Locate the cell with the specified text and output its [X, Y] center coordinate. 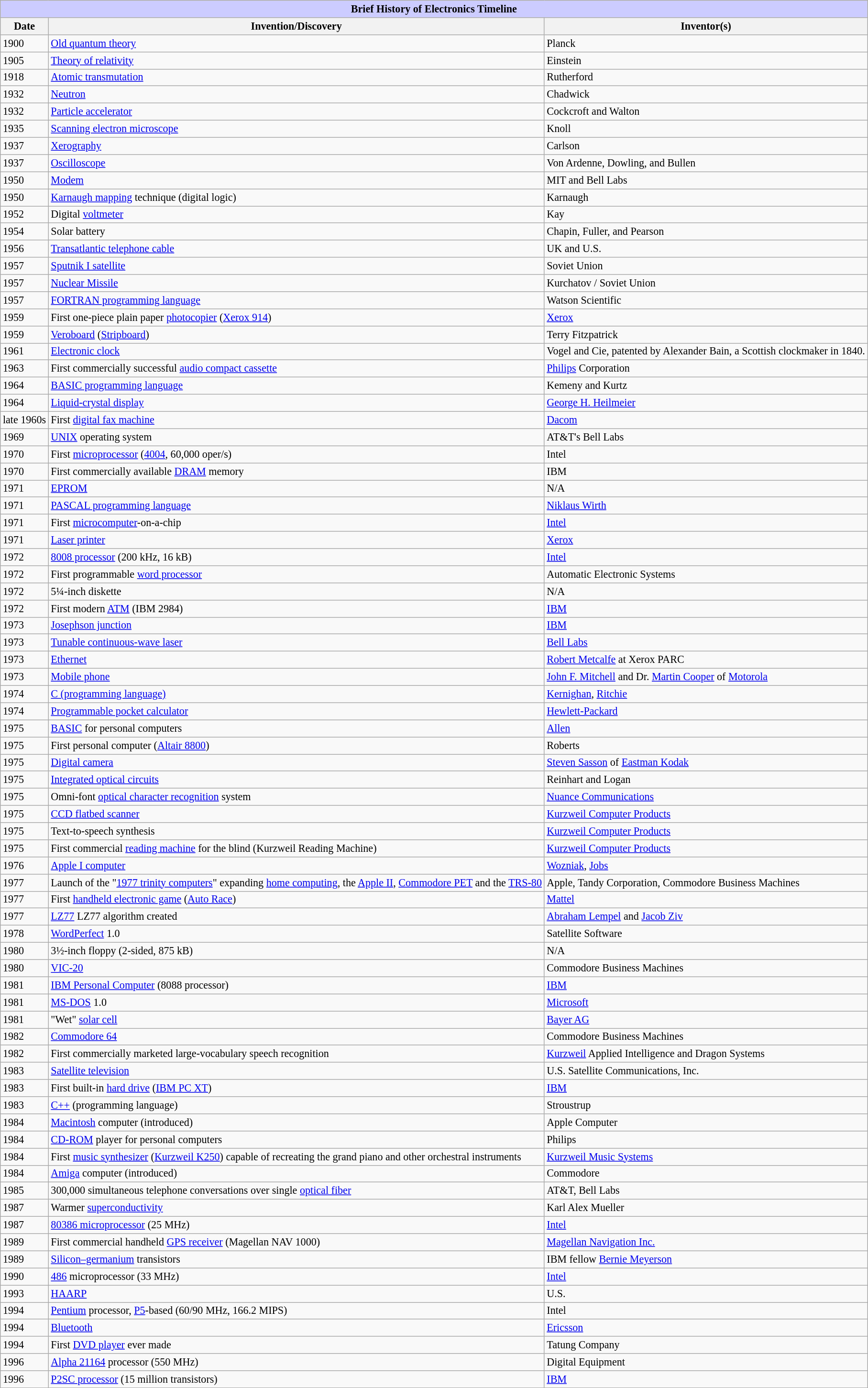
First commercial handheld GPS receiver (Magellan NAV 1000) [297, 1242]
First commercial reading machine for the blind (Kurzweil Reading Machine) [297, 848]
Nuance Communications [706, 797]
Pentium processor, P5-based (60/90 MHz, 166.2 MIPS) [297, 1311]
Transatlantic telephone cable [297, 249]
First commercially successful audio compact cassette [297, 369]
Oscilloscope [297, 163]
BASIC for personal computers [297, 728]
Soviet Union [706, 266]
P2SC processor (15 million transistors) [297, 1379]
1935 [24, 129]
HAARP [297, 1293]
First digital fax machine [297, 420]
Bluetooth [297, 1328]
Einstein [706, 60]
Kurzweil Music Systems [706, 1157]
First programmable word processor [297, 574]
Allen [706, 728]
Watson Scientific [706, 300]
Kay [706, 214]
Omni-font optical character recognition system [297, 797]
First microcomputer-on-a-chip [297, 523]
First commercially marketed large-vocabulary speech recognition [297, 1054]
Planck [706, 43]
First microprocessor (4004, 60,000 oper/s) [297, 454]
Wozniak, Jobs [706, 865]
Kurzweil Applied Intelligence and Dragon Systems [706, 1054]
LZ77 LZ77 algorithm created [297, 917]
Text-to-speech synthesis [297, 831]
Josephson junction [297, 626]
First music synthesizer (Kurzweil K250) capable of recreating the grand piano and other orchestral instruments [297, 1157]
Neutron [297, 95]
Alpha 21164 processor (550 MHz) [297, 1362]
Macintosh computer (introduced) [297, 1122]
3½-inch floppy (2-sided, 875 kB) [297, 951]
Date [24, 26]
Laser printer [297, 540]
Tunable continuous-wave laser [297, 643]
Digital voltmeter [297, 214]
Old quantum theory [297, 43]
Cockcroft and Walton [706, 111]
John F. Mitchell and Dr. Martin Cooper of Motorola [706, 677]
First DVD player ever made [297, 1345]
Tatung Company [706, 1345]
IBM Personal Computer (8088 processor) [297, 985]
U.S. [706, 1293]
Hewlett-Packard [706, 711]
Commodore [706, 1174]
George H. Heilmeier [706, 403]
late 1960s [24, 420]
Automatic Electronic Systems [706, 574]
Kurchatov / Soviet Union [706, 283]
AT&T's Bell Labs [706, 437]
Electronic clock [297, 352]
First personal computer (Altair 8800) [297, 745]
AT&T, Bell Labs [706, 1191]
Particle accelerator [297, 111]
U.S. Satellite Communications, Inc. [706, 1071]
1976 [24, 865]
Ethernet [297, 660]
Robert Metcalfe at Xerox PARC [706, 660]
Digital camera [297, 762]
Vogel and Cie, patented by Alexander Bain, a Scottish clockmaker in 1840. [706, 352]
Chadwick [706, 95]
Von Ardenne, Dowling, and Bullen [706, 163]
5¼-inch diskette [297, 591]
1963 [24, 369]
Stroustrup [706, 1105]
MIT and Bell Labs [706, 180]
Rutherford [706, 77]
Theory of relativity [297, 60]
Karnaugh mapping technique (digital logic) [297, 197]
Philips [706, 1139]
Chapin, Fuller, and Pearson [706, 231]
Karl Alex Mueller [706, 1208]
1969 [24, 437]
FORTRAN programming language [297, 300]
WordPerfect 1.0 [297, 934]
1905 [24, 60]
Kemeny and Kurtz [706, 386]
1990 [24, 1277]
UK and U.S. [706, 249]
"Wet" solar cell [297, 1019]
Digital Equipment [706, 1362]
300,000 simultaneous telephone conversations over single optical fiber [297, 1191]
Satellite Software [706, 934]
1900 [24, 43]
First modern ATM (IBM 2984) [297, 608]
UNIX operating system [297, 437]
Ericsson [706, 1328]
Invention/Discovery [297, 26]
EPROM [297, 488]
Liquid-crystal display [297, 403]
Launch of the "1977 trinity computers" expanding home computing, the Apple II, Commodore PET and the TRS-80 [297, 882]
VIC-20 [297, 968]
First handheld electronic game (Auto Race) [297, 900]
Apple I computer [297, 865]
8008 processor (200 kHz, 16 kB) [297, 557]
Amiga computer (introduced) [297, 1174]
Inventor(s) [706, 26]
1918 [24, 77]
Warmer superconductivity [297, 1208]
Steven Sasson of Eastman Kodak [706, 762]
Programmable pocket calculator [297, 711]
Bell Labs [706, 643]
Reinhart and Logan [706, 780]
486 microprocessor (33 MHz) [297, 1277]
First one-piece plain paper photocopier (Xerox 914) [297, 317]
Brief History of Electronics Timeline [434, 9]
Commodore 64 [297, 1036]
1956 [24, 249]
Modem [297, 180]
MS-DOS 1.0 [297, 1002]
Bayer AG [706, 1019]
Philips Corporation [706, 369]
1985 [24, 1191]
Niklaus Wirth [706, 506]
CD-ROM player for personal computers [297, 1139]
Knoll [706, 129]
Carlson [706, 146]
Silicon–germanium transistors [297, 1259]
Microsoft [706, 1002]
Roberts [706, 745]
Mobile phone [297, 677]
First commercially available DRAM memory [297, 471]
Sputnik I satellite [297, 266]
Atomic transmutation [297, 77]
BASIC programming language [297, 386]
Apple, Tandy Corporation, Commodore Business Machines [706, 882]
CCD flatbed scanner [297, 814]
Nuclear Missile [297, 283]
C++ (programming language) [297, 1105]
Xerography [297, 146]
Karnaugh [706, 197]
First built-in hard drive (IBM PC XT) [297, 1088]
80386 microprocessor (25 MHz) [297, 1225]
Terry Fitzpatrick [706, 334]
1952 [24, 214]
Integrated optical circuits [297, 780]
1954 [24, 231]
Apple Computer [706, 1122]
C (programming language) [297, 694]
Magellan Navigation Inc. [706, 1242]
Kernighan, Ritchie [706, 694]
1978 [24, 934]
Abraham Lempel and Jacob Ziv [706, 917]
Satellite television [297, 1071]
Scanning electron microscope [297, 129]
1961 [24, 352]
Veroboard (Stripboard) [297, 334]
PASCAL programming language [297, 506]
IBM fellow Bernie Meyerson [706, 1259]
Mattel [706, 900]
1993 [24, 1293]
Dacom [706, 420]
Solar battery [297, 231]
